Capture the cell that displays the provided text and extract its [X, Y] central coordinate. 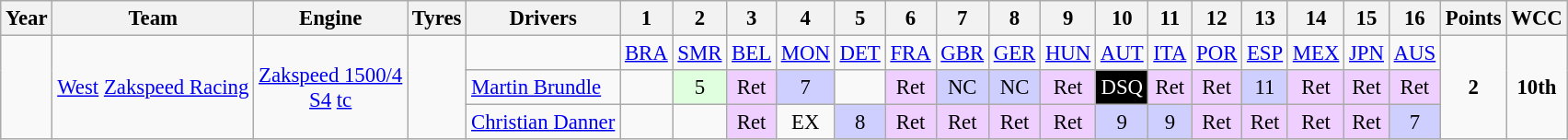
Team [153, 18]
4 [805, 18]
SMR [699, 53]
EX [805, 122]
13 [1265, 18]
AUS [1414, 53]
3 [752, 18]
10 [1123, 18]
12 [1216, 18]
Martin Brundle [543, 87]
Drivers [543, 18]
1 [646, 18]
GBR [963, 53]
Tyres [437, 18]
16 [1414, 18]
10th [1537, 88]
POR [1216, 53]
14 [1316, 18]
Christian Danner [543, 122]
6 [911, 18]
ESP [1265, 53]
FRA [911, 53]
DET [859, 53]
WCC [1537, 18]
BRA [646, 53]
DSQ [1123, 87]
HUN [1068, 53]
Year [27, 18]
ITA [1170, 53]
MON [805, 53]
GER [1014, 53]
MEX [1316, 53]
Zakspeed 1500/4S4 tc [331, 88]
BEL [752, 53]
Points [1472, 18]
JPN [1367, 53]
West Zakspeed Racing [153, 88]
Engine [331, 18]
AUT [1123, 53]
15 [1367, 18]
